Locate the cell with the specified text and output its (X, Y) center coordinate. 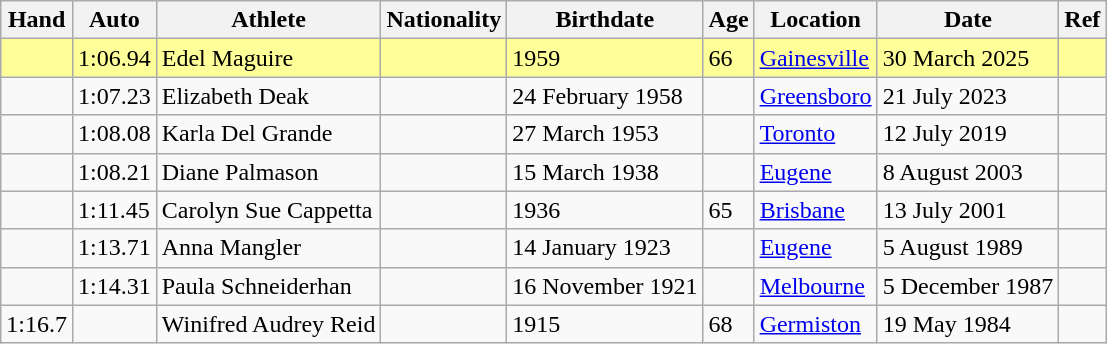
1:16.7 (37, 324)
30 March 2025 (968, 58)
5 December 1987 (968, 286)
Age (728, 20)
Location (816, 20)
1:08.08 (114, 134)
1:06.94 (114, 58)
14 January 1923 (605, 248)
1:14.31 (114, 286)
8 August 2003 (968, 172)
Ref (1082, 20)
Nationality (444, 20)
1936 (605, 210)
Anna Mangler (268, 248)
Greensboro (816, 96)
1:13.71 (114, 248)
1959 (605, 58)
Toronto (816, 134)
19 May 1984 (968, 324)
Hand (37, 20)
15 March 1938 (605, 172)
1:11.45 (114, 210)
Brisbane (816, 210)
Winifred Audrey Reid (268, 324)
12 July 2019 (968, 134)
Paula Schneiderhan (268, 286)
24 February 1958 (605, 96)
1:07.23 (114, 96)
Birthdate (605, 20)
21 July 2023 (968, 96)
Athlete (268, 20)
Date (968, 20)
Auto (114, 20)
Germiston (816, 324)
27 March 1953 (605, 134)
1915 (605, 324)
Gainesville (816, 58)
Karla Del Grande (268, 134)
Carolyn Sue Cappetta (268, 210)
65 (728, 210)
66 (728, 58)
16 November 1921 (605, 286)
Diane Palmason (268, 172)
68 (728, 324)
5 August 1989 (968, 248)
1:08.21 (114, 172)
Elizabeth Deak (268, 96)
Edel Maguire (268, 58)
13 July 2001 (968, 210)
Melbourne (816, 286)
